Return the (X, Y) coordinate for the center point of the cell that contains the specified text.  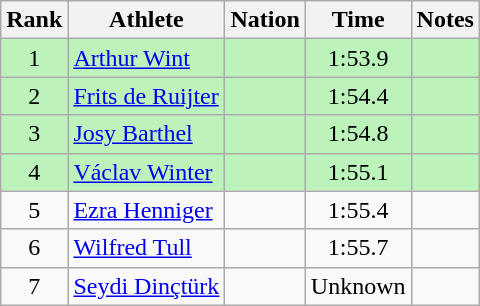
4 (34, 172)
Time (358, 20)
Notes (445, 20)
7 (34, 286)
1:55.7 (358, 248)
Josy Barthel (146, 134)
Wilfred Tull (146, 248)
Václav Winter (146, 172)
Athlete (146, 20)
Seydi Dinçtürk (146, 286)
1:55.4 (358, 210)
1:54.4 (358, 96)
Rank (34, 20)
Frits de Ruijter (146, 96)
3 (34, 134)
1:53.9 (358, 58)
Unknown (358, 286)
1 (34, 58)
2 (34, 96)
1:54.8 (358, 134)
5 (34, 210)
Nation (265, 20)
6 (34, 248)
1:55.1 (358, 172)
Ezra Henniger (146, 210)
Arthur Wint (146, 58)
